Scan for the cell matching the given text and deliver its [X, Y] coordinate at center. 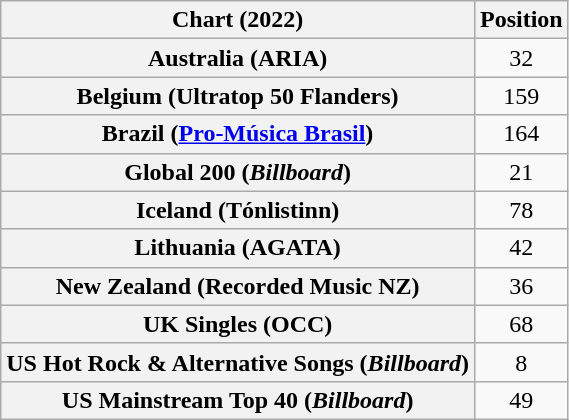
Lithuania (AGATA) [238, 248]
US Hot Rock & Alternative Songs (Billboard) [238, 362]
164 [521, 134]
Chart (2022) [238, 20]
42 [521, 248]
8 [521, 362]
UK Singles (OCC) [238, 324]
US Mainstream Top 40 (Billboard) [238, 400]
New Zealand (Recorded Music NZ) [238, 286]
68 [521, 324]
Brazil (Pro-Música Brasil) [238, 134]
Belgium (Ultratop 50 Flanders) [238, 96]
Position [521, 20]
159 [521, 96]
78 [521, 210]
Iceland (Tónlistinn) [238, 210]
49 [521, 400]
32 [521, 58]
21 [521, 172]
Australia (ARIA) [238, 58]
Global 200 (Billboard) [238, 172]
36 [521, 286]
